Capture the cell that displays the provided text and extract its (X, Y) central coordinate. 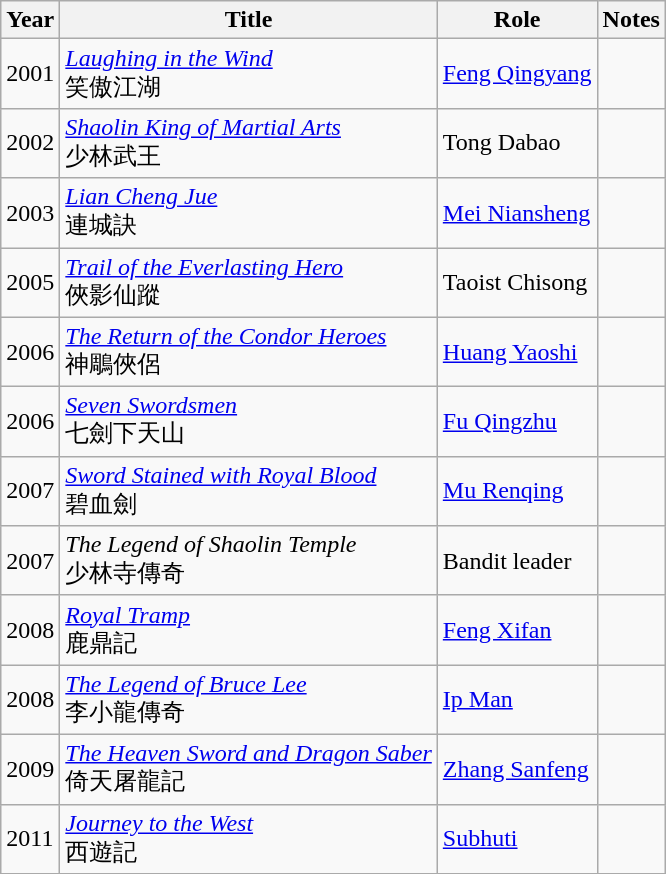
Bandit leader (517, 561)
Feng Qingyang (517, 74)
The Heaven Sword and Dragon Saber倚天屠龍記 (248, 769)
Feng Xifan (517, 630)
Title (248, 20)
2001 (30, 74)
Role (517, 20)
Trail of the Everlasting Hero俠影仙蹤 (248, 283)
Shaolin King of Martial Arts少林武王 (248, 143)
Zhang Sanfeng (517, 769)
The Legend of Shaolin Temple少林寺傳奇 (248, 561)
2009 (30, 769)
2003 (30, 213)
Subhuti (517, 839)
Tong Dabao (517, 143)
Lian Cheng Jue連城訣 (248, 213)
Ip Man (517, 700)
Royal Tramp鹿鼎記 (248, 630)
Fu Qingzhu (517, 422)
Huang Yaoshi (517, 352)
Laughing in the Wind笑傲江湖 (248, 74)
2005 (30, 283)
Taoist Chisong (517, 283)
Journey to the West西遊記 (248, 839)
Sword Stained with Royal Blood碧血劍 (248, 491)
Notes (631, 20)
2011 (30, 839)
The Legend of Bruce Lee李小龍傳奇 (248, 700)
Mu Renqing (517, 491)
Mei Niansheng (517, 213)
Seven Swordsmen七劍下天山 (248, 422)
The Return of the Condor Heroes神鵰俠侶 (248, 352)
2002 (30, 143)
Year (30, 20)
